Determine the (X, Y) coordinate at the center of the cell enclosing the given text.  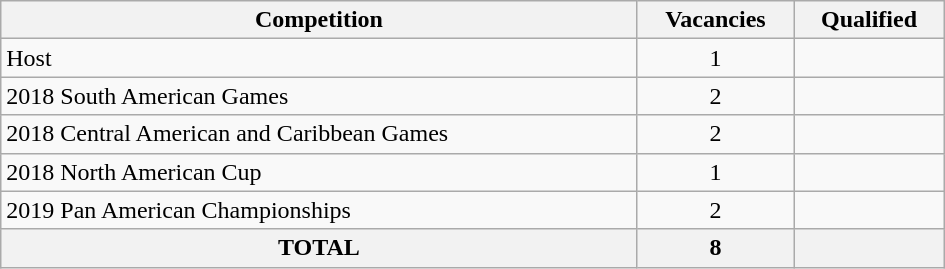
Host (319, 58)
2018 South American Games (319, 96)
2018 Central American and Caribbean Games (319, 134)
2018 North American Cup (319, 172)
TOTAL (319, 248)
8 (716, 248)
2019 Pan American Championships (319, 210)
Qualified (869, 20)
Competition (319, 20)
Vacancies (716, 20)
